From the cell containing the given text, extract its center point as [X, Y] coordinate. 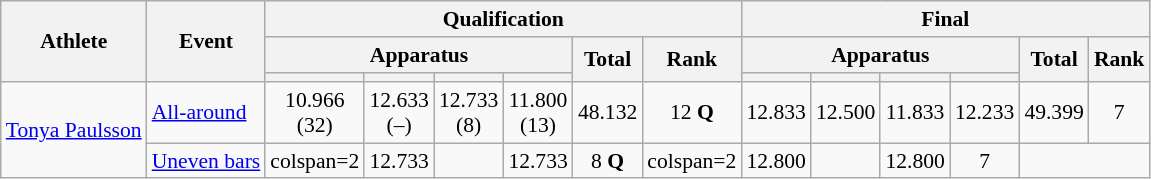
Uneven bars [206, 161]
12.833 [776, 112]
12.733(8) [468, 112]
All-around [206, 112]
12 Q [692, 112]
12.233 [984, 112]
12.500 [846, 112]
12.633(–) [398, 112]
10.966(32) [314, 112]
49.399 [1054, 112]
Tonya Paulsson [74, 130]
Athlete [74, 42]
11.800(13) [538, 112]
Final [945, 19]
Qualification [503, 19]
Event [206, 42]
8 Q [608, 161]
11.833 [914, 112]
48.132 [608, 112]
